Locate the cell with the specified text and output its [X, Y] center coordinate. 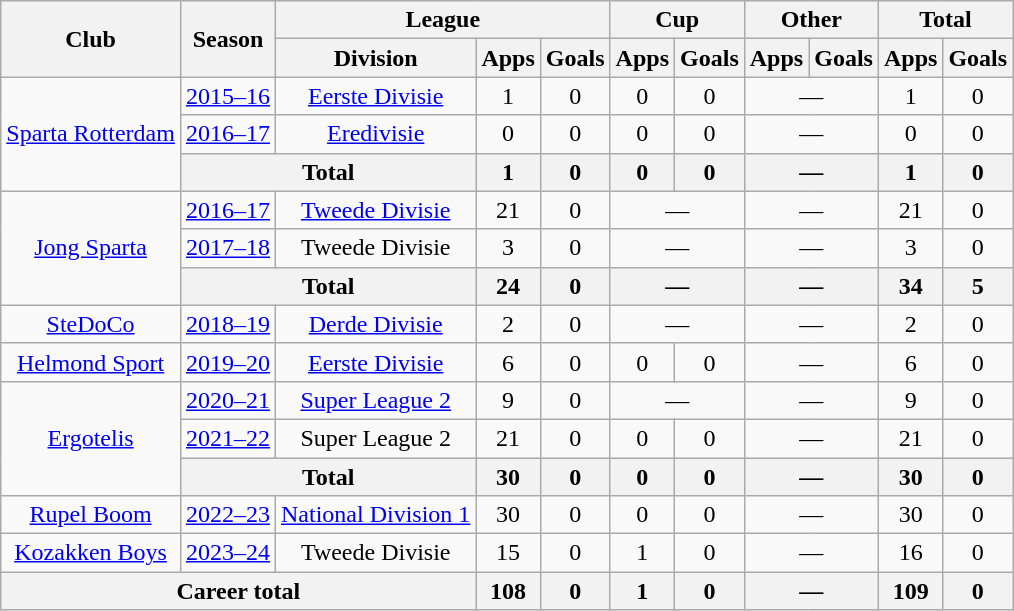
Ergotelis [91, 438]
Eredivisie [376, 134]
2015–16 [228, 96]
2022–23 [228, 515]
Cup [677, 20]
2021–22 [228, 438]
Club [91, 39]
2020–21 [228, 400]
Division [376, 58]
Sparta Rotterdam [91, 134]
Derde Divisie [376, 324]
Season [228, 39]
15 [508, 553]
2023–24 [228, 553]
SteDoCo [91, 324]
108 [508, 591]
Career total [238, 591]
Rupel Boom [91, 515]
Kozakken Boys [91, 553]
Helmond Sport [91, 362]
Jong Sparta [91, 248]
Other [811, 20]
34 [910, 286]
2019–20 [228, 362]
2017–18 [228, 248]
5 [978, 286]
109 [910, 591]
National Division 1 [376, 515]
League [444, 20]
16 [910, 553]
2018–19 [228, 324]
24 [508, 286]
